Output the (x, y) coordinate of the center of the cell containing the given text.  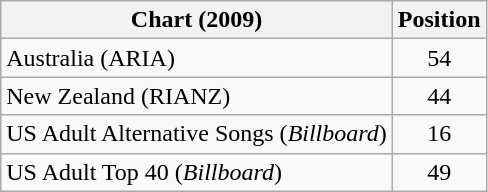
US Adult Top 40 (Billboard) (197, 172)
44 (439, 96)
US Adult Alternative Songs (Billboard) (197, 134)
Chart (2009) (197, 20)
49 (439, 172)
16 (439, 134)
54 (439, 58)
Australia (ARIA) (197, 58)
New Zealand (RIANZ) (197, 96)
Position (439, 20)
